Pinpoint the cell where the given text exists, returning its (x, y) midpoint coordinate. 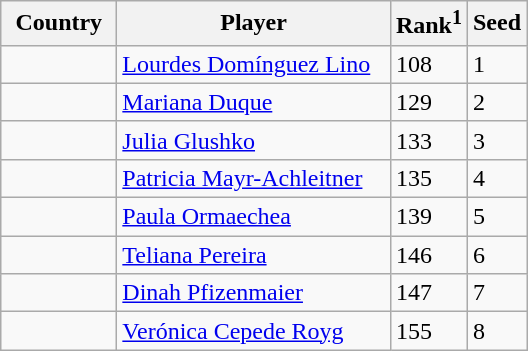
Teliana Pereira (254, 255)
Mariana Duque (254, 102)
135 (428, 178)
Dinah Pfizenmaier (254, 293)
3 (496, 140)
2 (496, 102)
7 (496, 293)
Player (254, 24)
8 (496, 331)
4 (496, 178)
Patricia Mayr-Achleitner (254, 178)
Paula Ormaechea (254, 217)
139 (428, 217)
5 (496, 217)
133 (428, 140)
6 (496, 255)
Julia Glushko (254, 140)
155 (428, 331)
Verónica Cepede Royg (254, 331)
147 (428, 293)
129 (428, 102)
Seed (496, 24)
1 (496, 64)
Rank1 (428, 24)
146 (428, 255)
Country (59, 24)
108 (428, 64)
Lourdes Domínguez Lino (254, 64)
